Scan for the cell matching the given text and deliver its (x, y) coordinate at center. 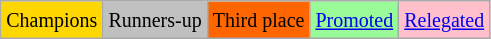
Runners-up (155, 20)
Relegated (444, 20)
Promoted (354, 20)
Third place (258, 20)
Champions (52, 20)
